Pinpoint the cell where the given text exists, returning its [X, Y] midpoint coordinate. 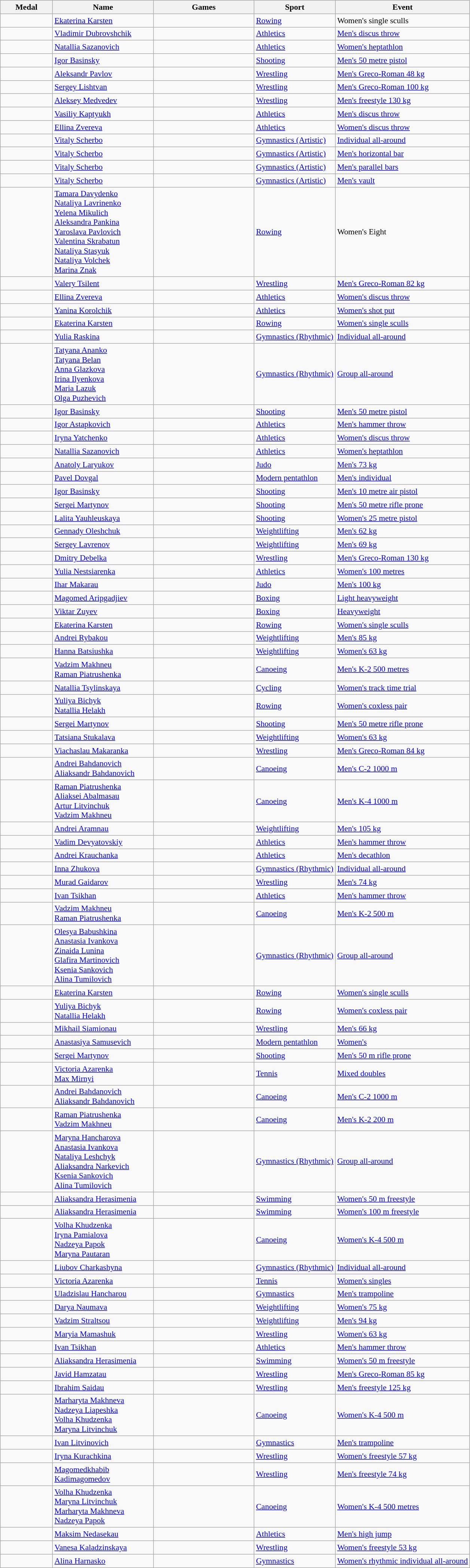
Women's 100 m freestyle [403, 1212]
Men's 100 kg [403, 585]
Mikhail Siamionau [103, 1029]
Men's 94 kg [403, 1321]
Gennady Oleshchuk [103, 531]
Victoria AzarenkaMax Mirnyi [103, 1074]
Olesya Babushkina Anastasia Ivankova Zinaida Lunina Glafira Martinovich Ksenia Sankovich Alina Tumilovich [103, 955]
Ivan Litvinovich [103, 1443]
Women's singles [403, 1281]
Alina Harnasko [103, 1561]
Viachaslau Makaranka [103, 751]
Vanesa Kaladzinskaya [103, 1548]
Women's freestyle 57 kg [403, 1456]
Sport [295, 7]
Heavyweight [403, 611]
Sergey Lavrenov [103, 545]
Men's 62 kg [403, 531]
Yanina Korolchik [103, 310]
Natallia Tsylinskaya [103, 688]
Iryna Kurachkina [103, 1456]
Magomed Aripgadjiev [103, 598]
Men's individual [403, 478]
Men's 74 kg [403, 882]
Women's shot put [403, 310]
Men's high jump [403, 1534]
Men's Greco-Roman 85 kg [403, 1374]
Andrei Rybakou [103, 638]
Marharyta MakhnevaNadzeya LiapeshkaVolha KhudzenkaMaryna Litvinchuk [103, 1415]
Men's 10 metre air pistol [403, 492]
Women's freestyle 53 kg [403, 1548]
Raman PiatrushenkaVadzim Makhneu [103, 1119]
Men's horizontal bar [403, 154]
Men's K-2 500 metres [403, 669]
Women's 75 kg [403, 1307]
Valery Tsilent [103, 284]
Inna Zhukova [103, 869]
Men's parallel bars [403, 167]
Women's Eight [403, 232]
Liubov Charkashyna [103, 1267]
Men's Greco-Roman 82 kg [403, 284]
Men's decathlon [403, 856]
Anatoly Laryukov [103, 465]
Sergey Lishtvan [103, 87]
Darya Naumava [103, 1307]
Ihar Makarau [103, 585]
Vadzim Makhneu Raman Piatrushenka [103, 914]
Javid Hamzatau [103, 1374]
Volha KhudzenkaMaryna LitvinchukMarharyta MakhnevaNadzeya Papok [103, 1507]
Event [403, 7]
Vadim Devyatovskiy [103, 842]
Victoria Azarenka [103, 1281]
Tatyana Ananko Tatyana Belan Anna Glazkova Irina Ilyenkova Maria Lazuk Olga Puzhevich [103, 374]
Vadzim MakhneuRaman Piatrushenka [103, 669]
Maryna Hancharova Anastasia Ivankova Nataliya Leshchyk Aliaksandra Narkevich Ksenia Sankovich Alina Tumilovich [103, 1161]
Cycling [295, 688]
Name [103, 7]
Medal [27, 7]
Anastasiya Samusevich [103, 1042]
Women's track time trial [403, 688]
Men's Greco-Roman 84 kg [403, 751]
Men's 50 m rifle prone [403, 1056]
Vasiliy Kaptyukh [103, 114]
Men's freestyle 74 kg [403, 1474]
Murad Gaidarov [103, 882]
Men's Greco-Roman 48 kg [403, 74]
Men's Greco-Roman 130 kg [403, 558]
Dmitry Debelka [103, 558]
Yulia Raskina [103, 337]
Andrei Aramnau [103, 829]
Men's freestyle 130 kg [403, 101]
Uladzislau Hancharou [103, 1294]
Mixed doubles [403, 1074]
Women's [403, 1042]
Women's K-4 500 metres [403, 1507]
Men's freestyle 125 kg [403, 1388]
Men's 85 kg [403, 638]
Vladimir Dubrovshchik [103, 34]
Igor Astapkovich [103, 425]
Aleksey Medvedev [103, 101]
Andrei Krauchanka [103, 856]
Games [204, 7]
Men's 73 kg [403, 465]
Hanna Batsiushka [103, 651]
Men's K-4 1000 m [403, 801]
Yulia Nestsiarenka [103, 571]
Men's 69 kg [403, 545]
Women's 100 metres [403, 571]
Maksim Nedasekau [103, 1534]
Women's rhythmic individual all-around [403, 1561]
Vadzim Straltsou [103, 1321]
Aleksandr Pavlov [103, 74]
Women's 25 metre pistol [403, 518]
Light heavyweight [403, 598]
Men's vault [403, 180]
Men's K-2 500 m [403, 914]
Viktar Zuyev [103, 611]
Magomedkhabib Kadimagomedov [103, 1474]
Men's Greco-Roman 100 kg [403, 87]
Volha KhudzenkaIryna PamialovaNadzeya PapokMaryna Pautaran [103, 1240]
Men's K-2 200 m [403, 1119]
Raman PiatrushenkaAliaksei AbalmasauArtur LitvinchukVadzim Makhneu [103, 801]
Tatsiana Stukalava [103, 737]
Men's 66 kg [403, 1029]
Maryia Mamashuk [103, 1334]
Lalita Yauhleuskaya [103, 518]
Ibrahim Saidau [103, 1388]
Men's 105 kg [403, 829]
Pavel Dovgal [103, 478]
Iryna Yatchenko [103, 438]
